Locate the cell with the specified text and output its [X, Y] center coordinate. 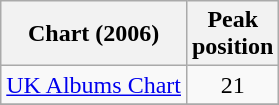
Chart (2006) [94, 34]
21 [232, 85]
UK Albums Chart [94, 85]
Peakposition [232, 34]
